Search for the cell housing the specified text and yield its (x, y) center coordinate. 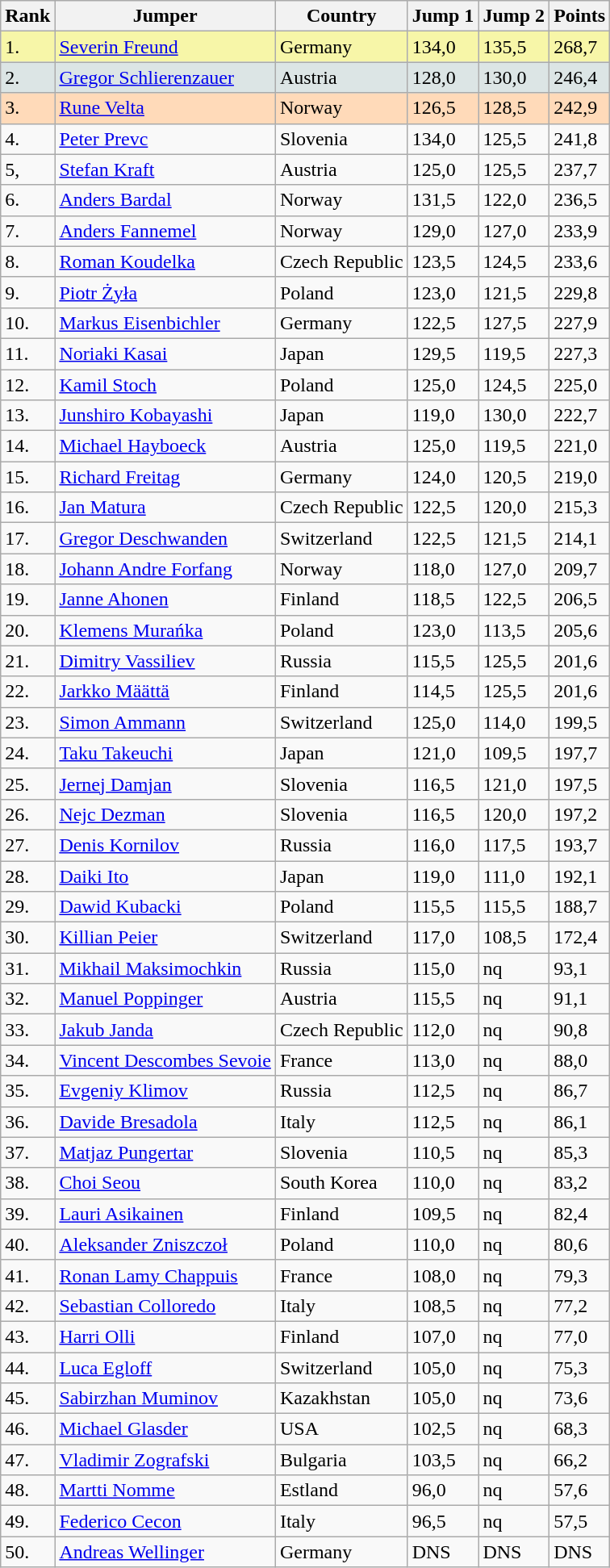
197,5 (579, 784)
197,2 (579, 814)
124,0 (443, 477)
79,3 (579, 1275)
77,2 (579, 1306)
Jumper (165, 16)
Piotr Żyła (165, 292)
48. (27, 1491)
Points (579, 16)
23. (27, 722)
Aleksander Zniszczoł (165, 1244)
120,5 (514, 477)
43. (27, 1336)
225,0 (579, 385)
103,5 (443, 1460)
Johann Andre Forfang (165, 569)
Vincent Descombes Sevoie (165, 1060)
45. (27, 1399)
91,1 (579, 999)
33. (27, 1030)
36. (27, 1122)
Noriaki Kasai (165, 353)
188,7 (579, 907)
Jakub Janda (165, 1030)
13. (27, 416)
117,0 (443, 938)
227,9 (579, 323)
11. (27, 353)
30. (27, 938)
88,0 (579, 1060)
Rank (27, 16)
47. (27, 1460)
233,9 (579, 231)
Davide Bresadola (165, 1122)
10. (27, 323)
24. (27, 753)
26. (27, 814)
17. (27, 538)
115,0 (443, 968)
34. (27, 1060)
85,3 (579, 1152)
116,0 (443, 845)
Luca Egloff (165, 1368)
Denis Kornilov (165, 845)
242,9 (579, 108)
Jarkko Määttä (165, 692)
241,8 (579, 139)
25. (27, 784)
Lauri Asikainen (165, 1214)
214,1 (579, 538)
Ronan Lamy Chappuis (165, 1275)
209,7 (579, 569)
206,5 (579, 600)
96,5 (443, 1521)
233,6 (579, 261)
57,6 (579, 1491)
Killian Peier (165, 938)
19. (27, 600)
Nejc Dezman (165, 814)
Anders Bardal (165, 200)
Janne Ahonen (165, 600)
Dawid Kubacki (165, 907)
Jump 2 (514, 16)
5, (27, 169)
38. (27, 1183)
110,5 (443, 1152)
117,5 (514, 845)
44. (27, 1368)
197,7 (579, 753)
South Korea (341, 1183)
20. (27, 630)
41. (27, 1275)
129,0 (443, 231)
6. (27, 200)
15. (27, 477)
219,0 (579, 477)
66,2 (579, 1460)
28. (27, 876)
Manuel Poppinger (165, 999)
Taku Takeuchi (165, 753)
82,4 (579, 1214)
102,5 (443, 1429)
192,1 (579, 876)
86,1 (579, 1122)
29. (27, 907)
Jan Matura (165, 508)
135,5 (514, 47)
39. (27, 1214)
83,2 (579, 1183)
118,0 (443, 569)
127,5 (514, 323)
75,3 (579, 1368)
86,7 (579, 1091)
Kazakhstan (341, 1399)
Anders Fannemel (165, 231)
205,6 (579, 630)
21. (27, 661)
111,0 (514, 876)
Jernej Damjan (165, 784)
128,0 (443, 77)
Daiki Ito (165, 876)
4. (27, 139)
Evgeniy Klimov (165, 1091)
2. (27, 77)
172,4 (579, 938)
27. (27, 845)
114,0 (514, 722)
Harri Olli (165, 1336)
14. (27, 446)
227,3 (579, 353)
108,0 (443, 1275)
Mikhail Maksimochkin (165, 968)
40. (27, 1244)
32. (27, 999)
113,5 (514, 630)
22. (27, 692)
93,1 (579, 968)
246,4 (579, 77)
Federico Cecon (165, 1521)
221,0 (579, 446)
73,6 (579, 1399)
35. (27, 1091)
USA (341, 1429)
118,5 (443, 600)
Vladimir Zografski (165, 1460)
Kamil Stoch (165, 385)
90,8 (579, 1030)
42. (27, 1306)
128,5 (514, 108)
Gregor Deschwanden (165, 538)
215,3 (579, 508)
68,3 (579, 1429)
222,7 (579, 416)
Gregor Schlierenzauer (165, 77)
3. (27, 108)
1. (27, 47)
Bulgaria (341, 1460)
16. (27, 508)
8. (27, 261)
57,5 (579, 1521)
Country (341, 16)
46. (27, 1429)
Stefan Kraft (165, 169)
Andreas Wellinger (165, 1552)
Jump 1 (443, 16)
Peter Prevc (165, 139)
268,7 (579, 47)
12. (27, 385)
Markus Eisenbichler (165, 323)
193,7 (579, 845)
49. (27, 1521)
Severin Freund (165, 47)
114,5 (443, 692)
123,5 (443, 261)
236,5 (579, 200)
Rune Velta (165, 108)
Roman Koudelka (165, 261)
31. (27, 968)
Simon Ammann (165, 722)
37. (27, 1152)
77,0 (579, 1336)
9. (27, 292)
229,8 (579, 292)
199,5 (579, 722)
237,7 (579, 169)
107,0 (443, 1336)
129,5 (443, 353)
Martti Nomme (165, 1491)
7. (27, 231)
Richard Freitag (165, 477)
122,0 (514, 200)
96,0 (443, 1491)
Choi Seou (165, 1183)
18. (27, 569)
Matjaz Pungertar (165, 1152)
112,0 (443, 1030)
Klemens Murańka (165, 630)
Michael Hayboeck (165, 446)
Estland (341, 1491)
126,5 (443, 108)
Michael Glasder (165, 1429)
80,6 (579, 1244)
Dimitry Vassiliev (165, 661)
Sebastian Colloredo (165, 1306)
113,0 (443, 1060)
Junshiro Kobayashi (165, 416)
50. (27, 1552)
131,5 (443, 200)
Sabirzhan Muminov (165, 1399)
